Locate the cell with the specified text and output its [X, Y] center coordinate. 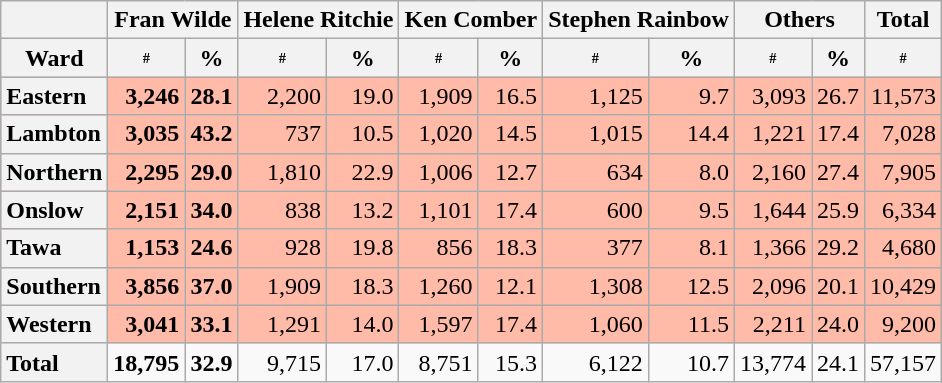
2,160 [772, 172]
737 [282, 134]
24.1 [838, 362]
14.5 [510, 134]
1,810 [282, 172]
Western [54, 324]
3,856 [146, 286]
3,035 [146, 134]
12.1 [510, 286]
9,715 [282, 362]
7,028 [904, 134]
12.7 [510, 172]
1,153 [146, 248]
10.5 [363, 134]
Onslow [54, 210]
3,246 [146, 96]
Ken Comber [471, 20]
24.6 [212, 248]
1,060 [596, 324]
29.2 [838, 248]
57,157 [904, 362]
37.0 [212, 286]
4,680 [904, 248]
2,295 [146, 172]
2,200 [282, 96]
18,795 [146, 362]
377 [596, 248]
9.5 [691, 210]
19.0 [363, 96]
1,006 [438, 172]
3,041 [146, 324]
34.0 [212, 210]
Helene Ritchie [318, 20]
2,151 [146, 210]
8.1 [691, 248]
Tawa [54, 248]
634 [596, 172]
27.4 [838, 172]
Fran Wilde [173, 20]
Stephen Rainbow [639, 20]
26.7 [838, 96]
10,429 [904, 286]
2,096 [772, 286]
1,597 [438, 324]
Ward [54, 58]
928 [282, 248]
10.7 [691, 362]
29.0 [212, 172]
8,751 [438, 362]
13,774 [772, 362]
1,260 [438, 286]
22.9 [363, 172]
1,020 [438, 134]
11,573 [904, 96]
2,211 [772, 324]
8.0 [691, 172]
Eastern [54, 96]
17.0 [363, 362]
1,644 [772, 210]
838 [282, 210]
6,122 [596, 362]
3,093 [772, 96]
43.2 [212, 134]
Northern [54, 172]
15.3 [510, 362]
33.1 [212, 324]
7,905 [904, 172]
20.1 [838, 286]
1,221 [772, 134]
Others [799, 20]
9.7 [691, 96]
32.9 [212, 362]
14.4 [691, 134]
12.5 [691, 286]
24.0 [838, 324]
Lambton [54, 134]
1,101 [438, 210]
19.8 [363, 248]
856 [438, 248]
11.5 [691, 324]
13.2 [363, 210]
1,291 [282, 324]
28.1 [212, 96]
Southern [54, 286]
16.5 [510, 96]
9,200 [904, 324]
6,334 [904, 210]
1,366 [772, 248]
600 [596, 210]
1,015 [596, 134]
1,308 [596, 286]
25.9 [838, 210]
1,125 [596, 96]
14.0 [363, 324]
